Find where the given text appears and provide that cell's center as (x, y) coordinate. 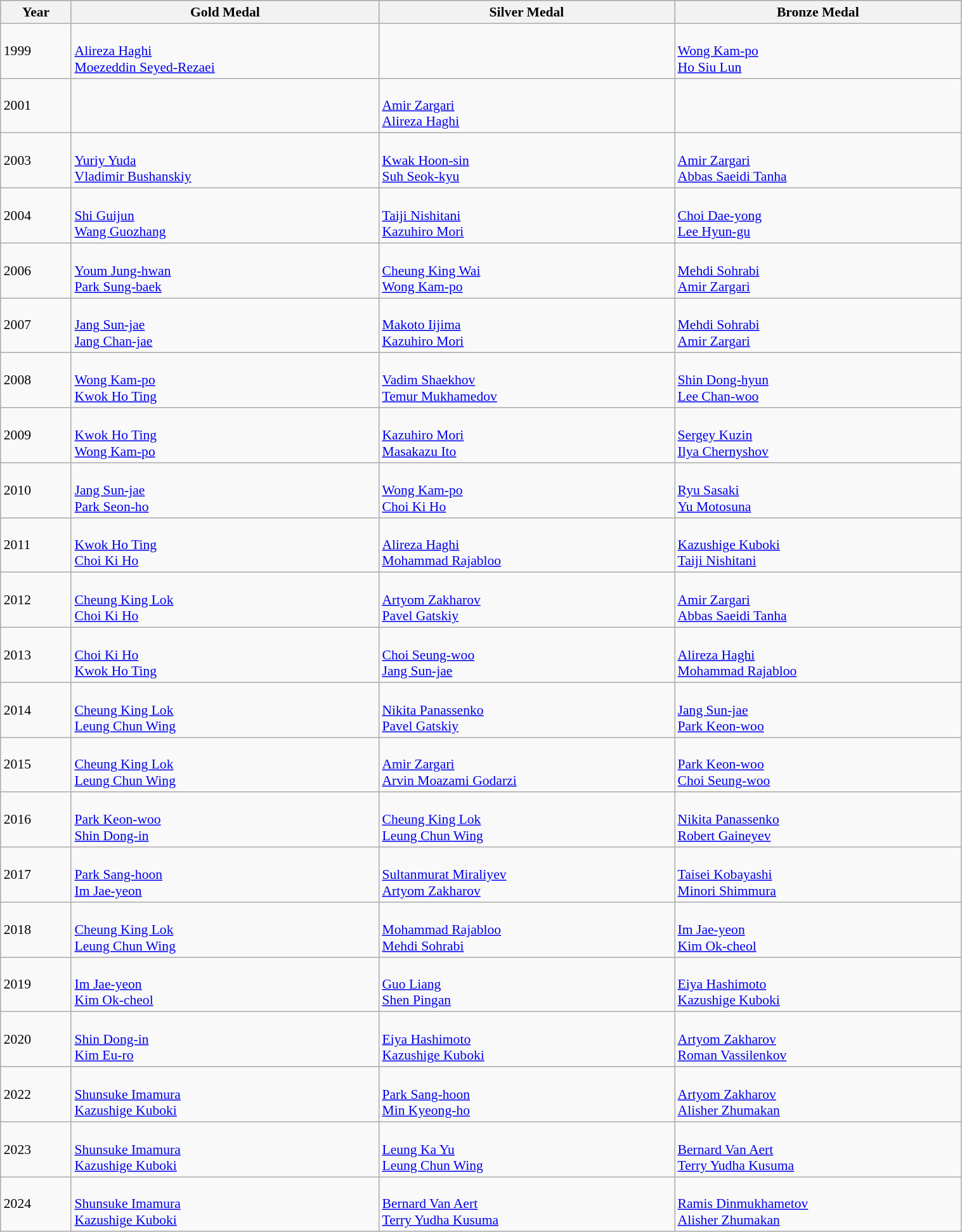
Taisei KobayashiMinori Shimmura (818, 875)
2014 (36, 710)
Vadim ShaekhovTemur Mukhamedov (526, 380)
Gold Medal (224, 12)
2006 (36, 270)
Kazuhiro MoriMasakazu Ito (526, 435)
Choi Dae-yongLee Hyun-gu (818, 216)
Amir ZargariAlireza Haghi (526, 105)
Artyom ZakharovRoman Vassilenkov (818, 1040)
2017 (36, 875)
Youm Jung-hwanPark Sung-baek (224, 270)
Cheung King LokChoi Ki Ho (224, 600)
Kwok Ho TingChoi Ki Ho (224, 545)
1999 (36, 51)
Nikita PanassenkoPavel Gatskiy (526, 710)
Cheung King WaiWong Kam-po (526, 270)
2004 (36, 216)
Choi Ki HoKwok Ho Ting (224, 656)
Sergey KuzinIlya Chernyshov (818, 435)
Amir ZargariArvin Moazami Godarzi (526, 765)
Park Sang-hoonIm Jae-yeon (224, 875)
Shin Dong-inKim Eu-ro (224, 1040)
Taiji NishitaniKazuhiro Mori (526, 216)
Kwak Hoon-sinSuh Seok-kyu (526, 161)
Kwok Ho TingWong Kam-po (224, 435)
2011 (36, 545)
Alireza HaghiMoezeddin Seyed-Rezaei (224, 51)
2001 (36, 105)
2019 (36, 984)
Guo LiangShen Pingan (526, 984)
2007 (36, 326)
2003 (36, 161)
2009 (36, 435)
2024 (36, 1205)
Wong Kam-poKwok Ho Ting (224, 380)
Ryu SasakiYu Motosuna (818, 491)
Wong Kam-poHo Siu Lun (818, 51)
2022 (36, 1094)
2012 (36, 600)
Shin Dong-hyunLee Chan-woo (818, 380)
2010 (36, 491)
2016 (36, 820)
Artyom ZakharovAlisher Zhumakan (818, 1094)
Year (36, 12)
2018 (36, 930)
Yuriy YudaVladimir Bushanskiy (224, 161)
Makoto IijimaKazuhiro Mori (526, 326)
Wong Kam-poChoi Ki Ho (526, 491)
Park Keon-wooChoi Seung-woo (818, 765)
2020 (36, 1040)
2015 (36, 765)
2013 (36, 656)
Silver Medal (526, 12)
Bronze Medal (818, 12)
Park Sang-hoonMin Kyeong-ho (526, 1094)
Artyom ZakharovPavel Gatskiy (526, 600)
Park Keon-wooShin Dong-in (224, 820)
Jang Sun-jaePark Seon-ho (224, 491)
Jang Sun-jaeJang Chan-jae (224, 326)
Shi GuijunWang Guozhang (224, 216)
2023 (36, 1149)
Sultanmurat MiraliyevArtyom Zakharov (526, 875)
Leung Ka YuLeung Chun Wing (526, 1149)
2008 (36, 380)
Kazushige KubokiTaiji Nishitani (818, 545)
Choi Seung-wooJang Sun-jae (526, 656)
Jang Sun-jaePark Keon-woo (818, 710)
Ramis DinmukhametovAlisher Zhumakan (818, 1205)
Nikita PanassenkoRobert Gaineyev (818, 820)
Mohammad RajablooMehdi Sohrabi (526, 930)
